Capture the cell that displays the provided text and extract its (x, y) central coordinate. 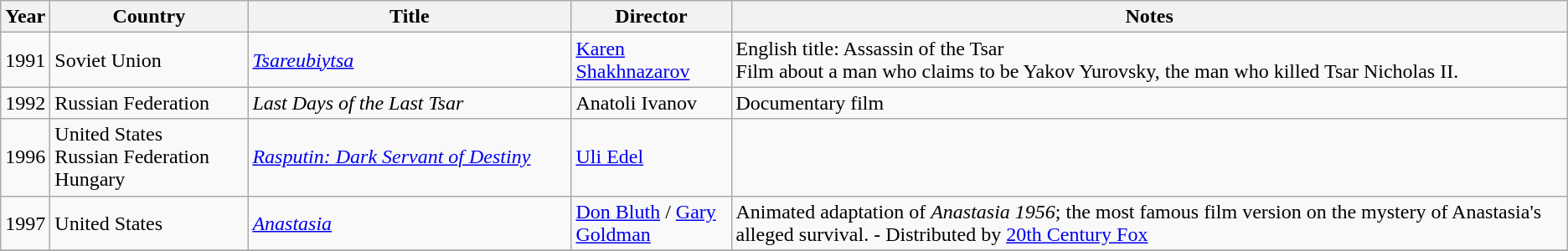
Notes (1149, 17)
United StatesRussian FederationHungary (149, 157)
Soviet Union (149, 60)
United States (149, 223)
Anastasia (410, 223)
Last Days of the Last Tsar (410, 103)
1996 (25, 157)
Country (149, 17)
1991 (25, 60)
Don Bluth / Gary Goldman (652, 223)
1997 (25, 223)
Rasputin: Dark Servant of Destiny (410, 157)
1992 (25, 103)
Documentary film (1149, 103)
Anatoli Ivanov (652, 103)
Title (410, 17)
Animated adaptation of Anastasia 1956; the most famous film version on the mystery of Anastasia's alleged survival. - Distributed by 20th Century Fox (1149, 223)
Russian Federation (149, 103)
Year (25, 17)
Director (652, 17)
Tsareubiytsa (410, 60)
English title: Assassin of the TsarFilm about a man who claims to be Yakov Yurovsky, the man who killed Tsar Nicholas II. (1149, 60)
Uli Edel (652, 157)
Karen Shakhnazarov (652, 60)
